From the cell containing the given text, extract its center point as (x, y) coordinate. 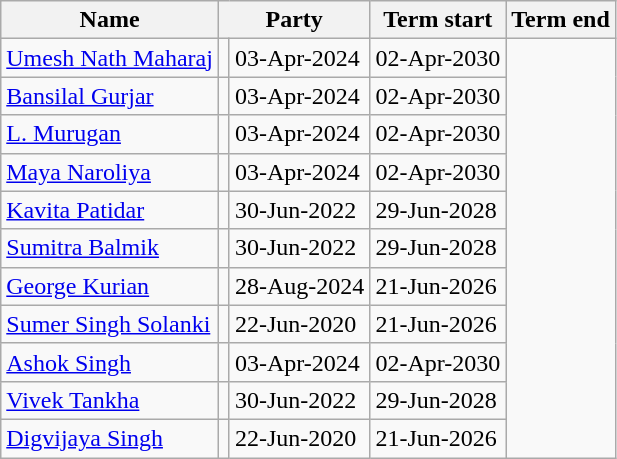
Umesh Nath Maharaj (110, 58)
Bansilal Gurjar (110, 96)
28-Aug-2024 (299, 286)
Sumer Singh Solanki (110, 324)
Ashok Singh (110, 362)
Vivek Tankha (110, 400)
L. Murugan (110, 134)
Term end (561, 20)
Sumitra Balmik (110, 248)
Name (110, 20)
Party (294, 20)
Term start (438, 20)
Digvijaya Singh (110, 438)
Kavita Patidar (110, 210)
George Kurian (110, 286)
Maya Naroliya (110, 172)
